Return the (x, y) coordinate for the center point of the cell that contains the specified text.  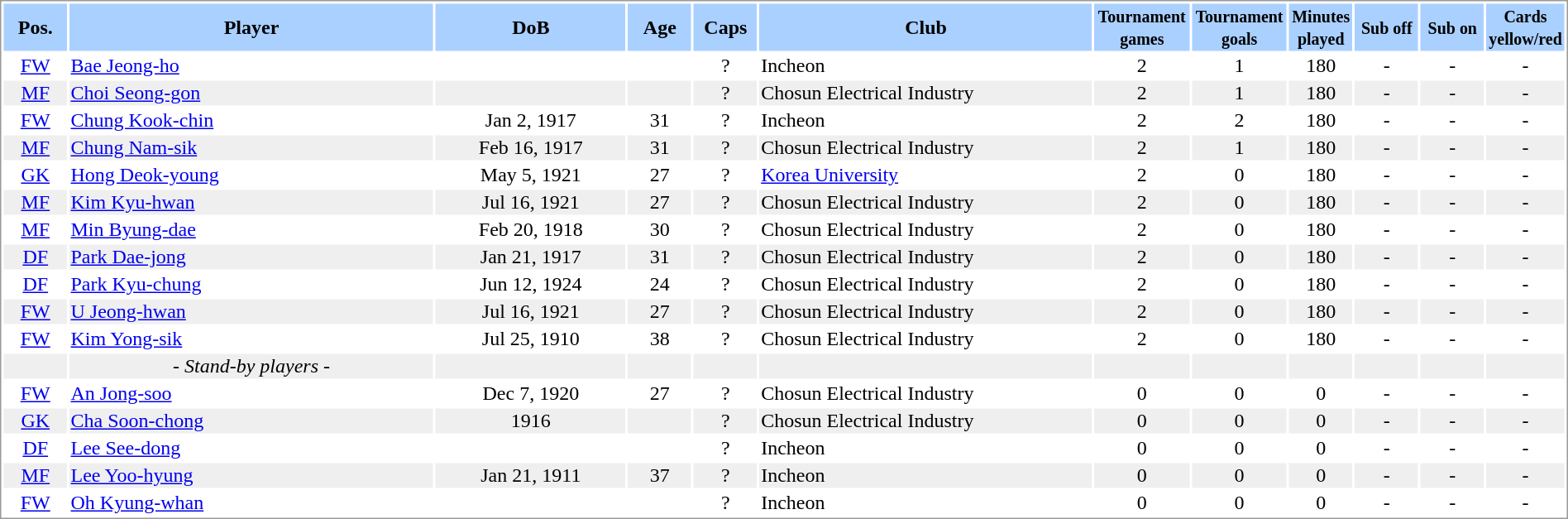
Jan 2, 1917 (531, 120)
An Jong-soo (251, 393)
Tournamentgoals (1239, 26)
Hong Deok-young (251, 175)
Jan 21, 1911 (531, 476)
Jan 21, 1917 (531, 257)
38 (660, 339)
Cha Soon-chong (251, 421)
Jun 12, 1924 (531, 284)
Kim Kyu-hwan (251, 203)
Cardsyellow/red (1526, 26)
DoB (531, 26)
Chung Kook-chin (251, 120)
Bae Jeong-ho (251, 65)
Tournamentgames (1141, 26)
- Stand-by players - (251, 367)
Sub on (1452, 26)
Age (660, 26)
Min Byung-dae (251, 229)
Club (926, 26)
May 5, 1921 (531, 175)
Pos. (35, 26)
Oh Kyung-whan (251, 502)
Jul 25, 1910 (531, 339)
Lee See-dong (251, 448)
37 (660, 476)
U Jeong-hwan (251, 312)
Player (251, 26)
Park Kyu-chung (251, 284)
Minutesplayed (1322, 26)
Feb 16, 1917 (531, 148)
Chung Nam-sik (251, 148)
Sub off (1386, 26)
Korea University (926, 175)
24 (660, 284)
Dec 7, 1920 (531, 393)
1916 (531, 421)
30 (660, 229)
Feb 20, 1918 (531, 229)
Kim Yong-sik (251, 339)
Lee Yoo-hyung (251, 476)
Park Dae-jong (251, 257)
Caps (726, 26)
Choi Seong-gon (251, 94)
